Scan for the cell matching the given text and deliver its (x, y) coordinate at center. 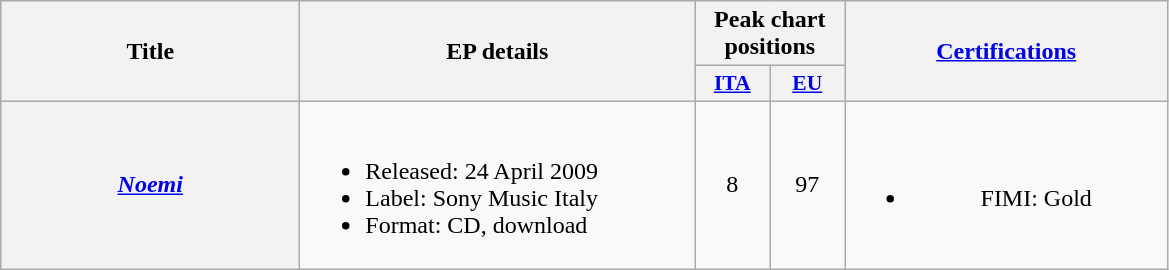
EP details (498, 52)
Released: 24 April 2009Label: Sony Music ItalyFormat: CD, download (498, 184)
EU (808, 84)
ITA (732, 84)
Noemi (150, 184)
Title (150, 52)
Certifications (1006, 52)
FIMI: Gold (1006, 184)
97 (808, 184)
8 (732, 184)
Peak chart positions (770, 34)
